Locate the cell with the specified text and output its (x, y) center coordinate. 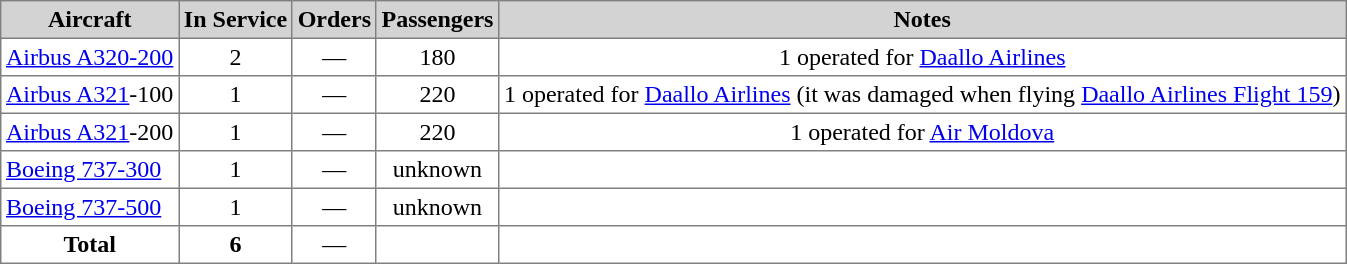
Boeing 737-300 (90, 170)
1 operated for Air Moldova (922, 132)
1 operated for Daallo Airlines (it was damaged when flying Daallo Airlines Flight 159) (922, 95)
180 (437, 57)
Passengers (437, 20)
Airbus A321-200 (90, 132)
Boeing 737-500 (90, 207)
1 operated for Daallo Airlines (922, 57)
Aircraft (90, 20)
Orders (334, 20)
Total (90, 245)
2 (236, 57)
Notes (922, 20)
6 (236, 245)
Airbus A320-200 (90, 57)
Airbus A321-100 (90, 95)
In Service (236, 20)
